For the text-containing cell, return its midpoint in (X, Y) coordinate format. 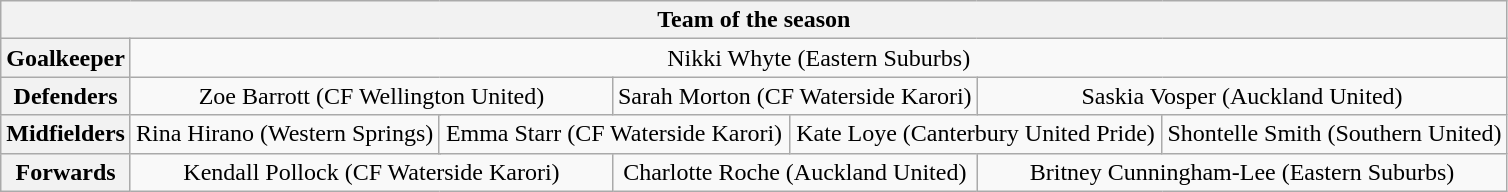
Forwards (66, 172)
Rina Hirano (Western Springs) (284, 134)
Britney Cunningham-Lee (Eastern Suburbs) (1242, 172)
Sarah Morton (CF Waterside Karori) (794, 96)
Team of the season (754, 20)
Goalkeeper (66, 58)
Emma Starr (CF Waterside Karori) (614, 134)
Kate Loye (Canterbury United Pride) (976, 134)
Zoe Barrott (CF Wellington United) (371, 96)
Charlotte Roche (Auckland United) (794, 172)
Midfielders (66, 134)
Kendall Pollock (CF Waterside Karori) (371, 172)
Saskia Vosper (Auckland United) (1242, 96)
Nikki Whyte (Eastern Suburbs) (818, 58)
Defenders (66, 96)
Shontelle Smith (Southern United) (1334, 134)
